Extract the [x, y] coordinate from the center of the cell holding the provided text.  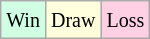
Draw [72, 20]
Win [24, 20]
Loss [126, 20]
